Output the [x, y] coordinate of the center of the cell containing the given text.  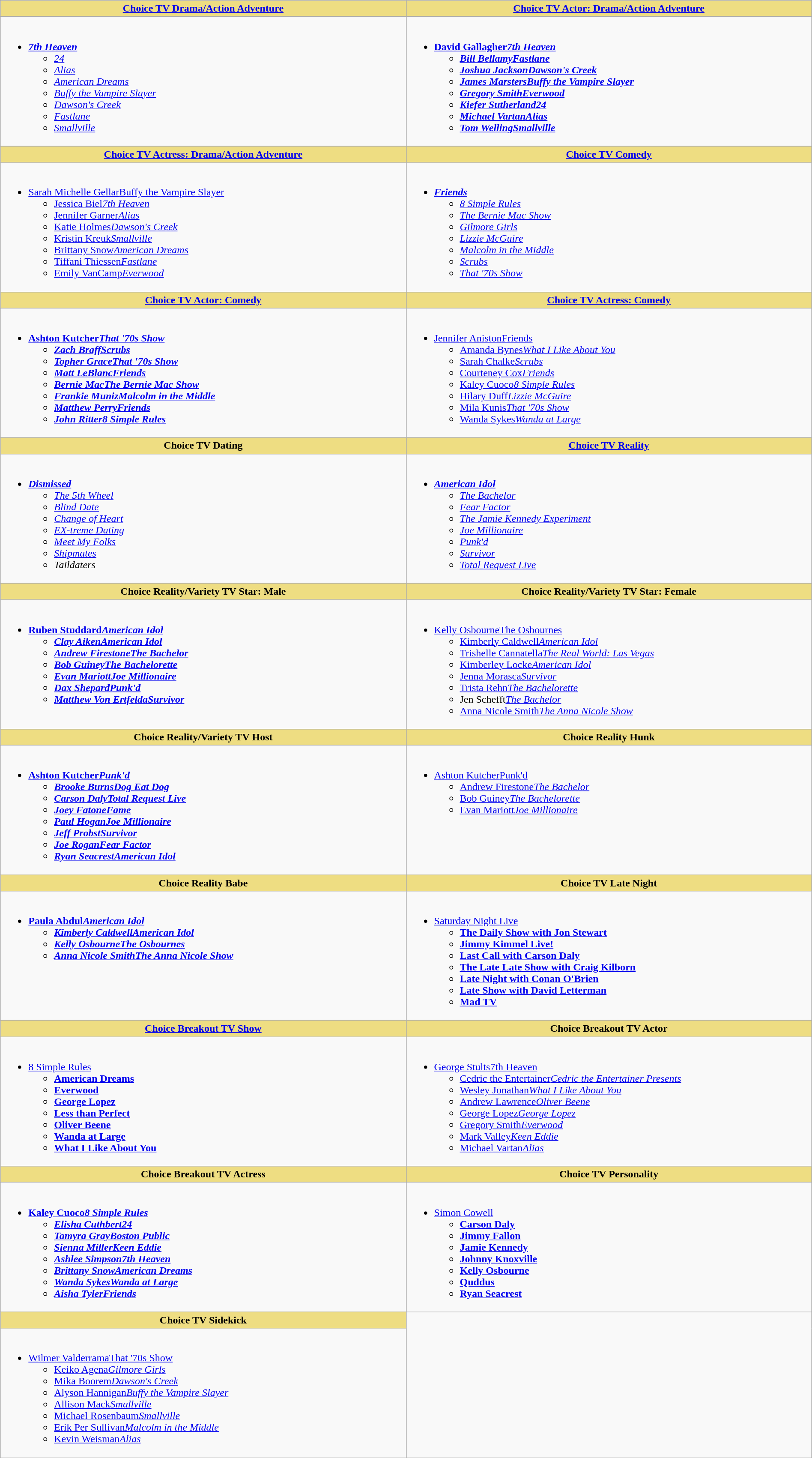
Choice Reality/Variety TV Star: Female [609, 591]
Choice TV Actress: Comedy [609, 300]
American IdolThe BachelorFear FactorThe Jamie Kennedy ExperimentJoe MillionairePunk'dSurvivorTotal Request Live [609, 518]
Choice TV Late Night [609, 883]
Choice TV Actor: Comedy [203, 300]
Choice TV Actress: Drama/Action Adventure [203, 154]
Simon CowellCarson DalyJimmy FallonJamie KennedyJohnny KnoxvilleKelly OsbourneQuddusRyan Seacrest [609, 1247]
DismissedThe 5th WheelBlind DateChange of HeartEX-treme DatingMeet My FolksShipmatesTaildaters [203, 518]
Ashton KutcherPunk'dAndrew FirestoneThe BachelorBob GuineyThe BacheloretteEvan MariottJoe Millionaire [609, 810]
8 Simple RulesAmerican DreamsEverwoodGeorge LopezLess than PerfectOliver BeeneWanda at LargeWhat I Like About You [203, 1102]
Choice Breakout TV Actress [203, 1174]
Choice TV Actor: Drama/Action Adventure [609, 9]
Choice TV Personality [609, 1174]
Choice TV Reality [609, 446]
Choice Reality/Variety TV Host [203, 737]
Choice TV Comedy [609, 154]
Choice Reality Babe [203, 883]
7th Heaven24AliasAmerican DreamsBuffy the Vampire SlayerDawson's CreekFastlaneSmallville [203, 81]
Choice Breakout TV Actor [609, 1029]
Choice TV Dating [203, 446]
Choice Reality Hunk [609, 737]
Choice Breakout TV Show [203, 1029]
Choice Reality/Variety TV Star: Male [203, 591]
Paula AbdulAmerican IdolKimberly CaldwellAmerican IdolKelly OsbourneThe OsbournesAnna Nicole SmithThe Anna Nicole Show [203, 956]
Choice TV Sidekick [203, 1320]
Choice TV Drama/Action Adventure [203, 9]
Friends8 Simple RulesThe Bernie Mac ShowGilmore GirlsLizzie McGuireMalcolm in the MiddleScrubsThat '70s Show [609, 227]
